Determine the [x, y] coordinate at the center of the cell enclosing the given text.  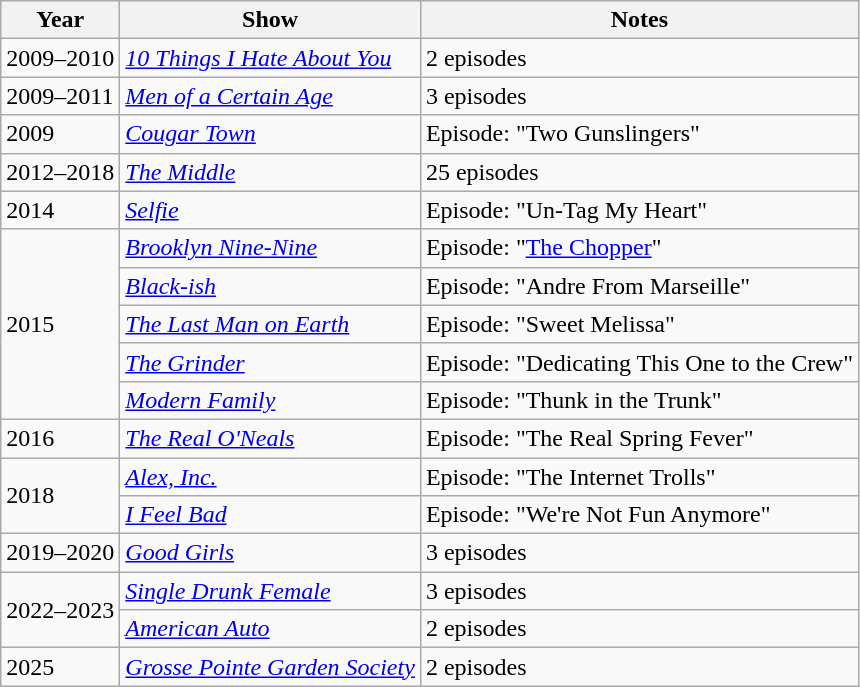
Episode: "The Chopper" [639, 248]
2025 [60, 667]
Good Girls [270, 553]
2009–2010 [60, 58]
Episode: "The Real Spring Fever" [639, 438]
Year [60, 20]
Modern Family [270, 400]
2012–2018 [60, 172]
Show [270, 20]
The Middle [270, 172]
Selfie [270, 210]
Episode: "Un-Tag My Heart" [639, 210]
I Feel Bad [270, 515]
2009 [60, 134]
Episode: "Two Gunslingers" [639, 134]
2014 [60, 210]
2015 [60, 324]
Single Drunk Female [270, 591]
Episode: "Dedicating This One to the Crew" [639, 362]
2022–2023 [60, 610]
2019–2020 [60, 553]
10 Things I Hate About You [270, 58]
The Real O'Neals [270, 438]
The Last Man on Earth [270, 324]
Episode: "Thunk in the Trunk" [639, 400]
Episode: "Andre From Marseille" [639, 286]
Notes [639, 20]
2009–2011 [60, 96]
25 episodes [639, 172]
Grosse Pointe Garden Society [270, 667]
The Grinder [270, 362]
Cougar Town [270, 134]
2018 [60, 496]
Episode: "The Internet Trolls" [639, 477]
Alex, Inc. [270, 477]
Episode: "We're Not Fun Anymore" [639, 515]
Brooklyn Nine-Nine [270, 248]
Episode: "Sweet Melissa" [639, 324]
2016 [60, 438]
Black-ish [270, 286]
Men of a Certain Age [270, 96]
American Auto [270, 629]
